Scan for the cell matching the given text and deliver its (X, Y) coordinate at center. 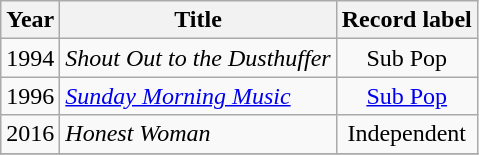
Title (198, 20)
2016 (30, 134)
Honest Woman (198, 134)
Sunday Morning Music (198, 96)
Record label (406, 20)
Independent (406, 134)
1994 (30, 58)
Shout Out to the Dusthuffer (198, 58)
1996 (30, 96)
Year (30, 20)
